Scan for the cell matching the given text and deliver its [X, Y] coordinate at center. 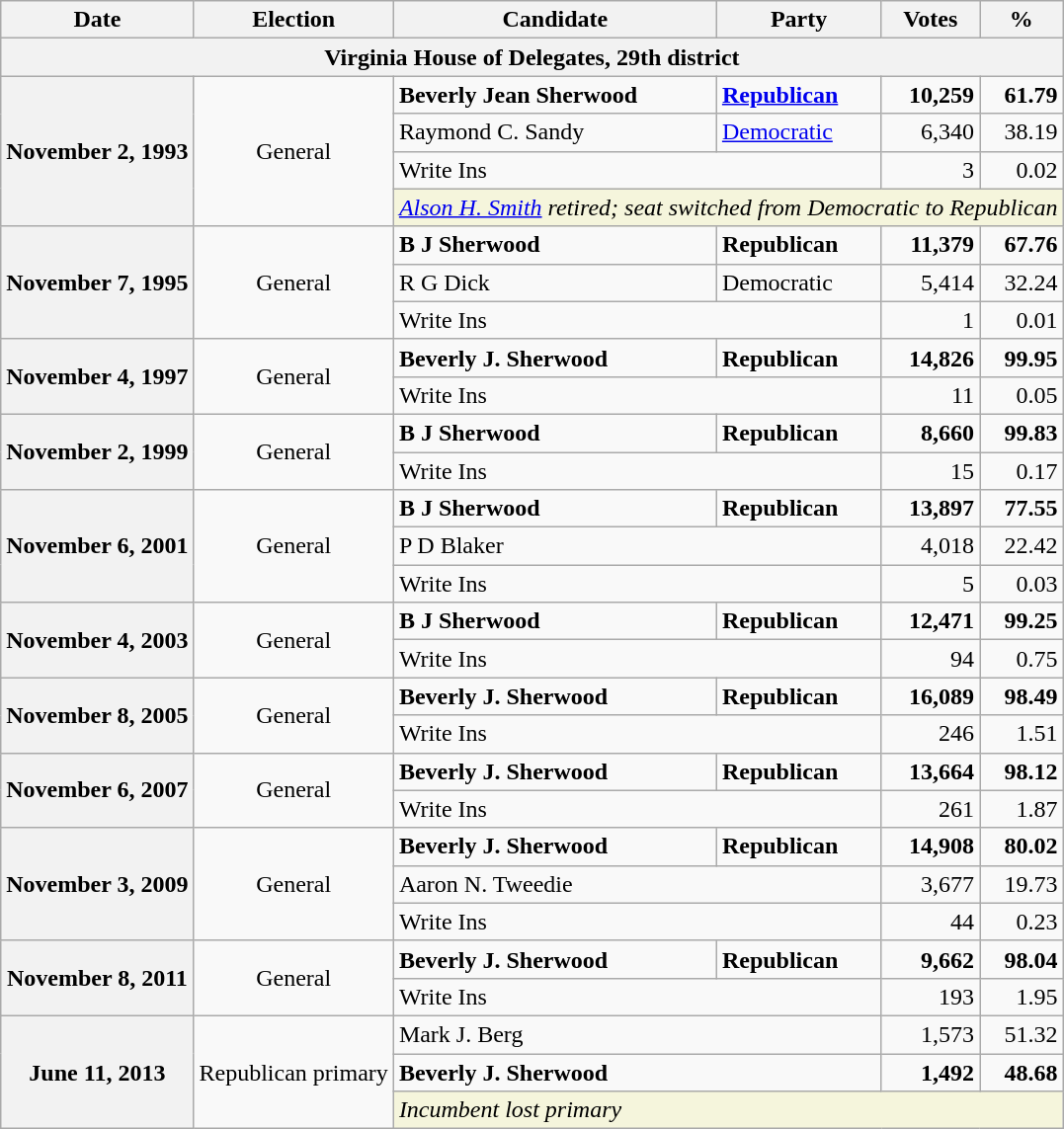
11 [931, 395]
Republican primary [293, 1072]
Date [97, 20]
November 8, 2005 [97, 715]
0.05 [1022, 395]
3,677 [931, 884]
4,018 [931, 546]
13,897 [931, 509]
5,414 [931, 282]
10,259 [931, 95]
Candidate [555, 20]
67.76 [1022, 245]
1,492 [931, 1072]
98.04 [1022, 959]
16,089 [931, 696]
November 6, 2001 [97, 546]
June 11, 2013 [97, 1072]
99.95 [1022, 358]
15 [931, 471]
Alson H. Smith retired; seat switched from Democratic to Republican [728, 207]
19.73 [1022, 884]
1.95 [1022, 997]
77.55 [1022, 509]
1.87 [1022, 809]
6,340 [931, 132]
5 [931, 584]
51.32 [1022, 1034]
44 [931, 922]
246 [931, 734]
48.68 [1022, 1072]
99.83 [1022, 433]
November 2, 1999 [97, 451]
0.01 [1022, 320]
Raymond C. Sandy [555, 132]
94 [931, 659]
14,826 [931, 358]
98.49 [1022, 696]
80.02 [1022, 847]
0.02 [1022, 170]
Aaron N. Tweedie [636, 884]
November 4, 2003 [97, 640]
8,660 [931, 433]
Party [798, 20]
32.24 [1022, 282]
13,664 [931, 771]
November 7, 1995 [97, 282]
9,662 [931, 959]
12,471 [931, 621]
261 [931, 809]
Virginia House of Delegates, 29th district [532, 57]
61.79 [1022, 95]
November 2, 1993 [97, 151]
November 4, 1997 [97, 376]
38.19 [1022, 132]
98.12 [1022, 771]
November 8, 2011 [97, 978]
22.42 [1022, 546]
0.03 [1022, 584]
P D Blaker [636, 546]
% [1022, 20]
11,379 [931, 245]
0.75 [1022, 659]
1,573 [931, 1034]
0.23 [1022, 922]
0.17 [1022, 471]
3 [931, 170]
1.51 [1022, 734]
193 [931, 997]
Mark J. Berg [636, 1034]
R G Dick [555, 282]
Election [293, 20]
99.25 [1022, 621]
Beverly Jean Sherwood [555, 95]
November 6, 2007 [97, 790]
1 [931, 320]
14,908 [931, 847]
Incumbent lost primary [728, 1110]
Votes [931, 20]
November 3, 2009 [97, 884]
